Output the (X, Y) coordinate of the center of the cell containing the given text.  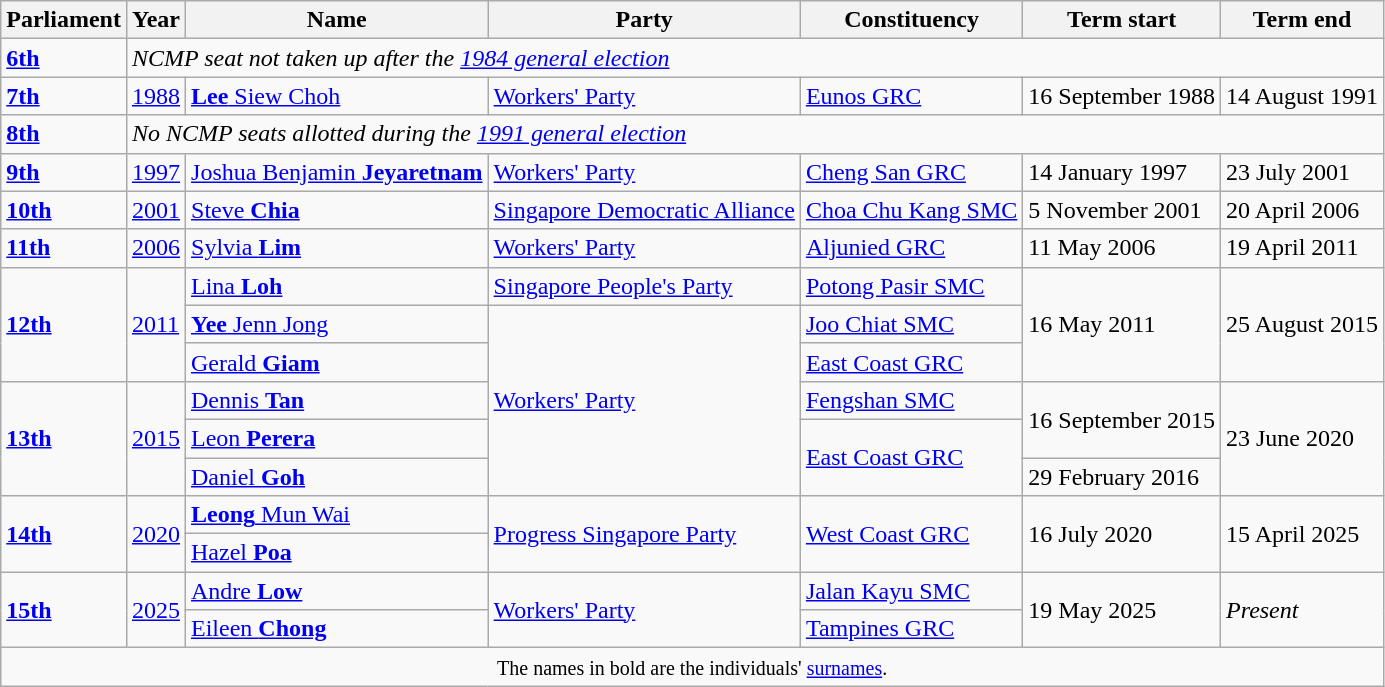
Steve Chia (338, 210)
25 August 2015 (1302, 324)
Progress Singapore Party (644, 534)
2020 (156, 534)
Lee Siew Choh (338, 96)
11th (64, 248)
13th (64, 438)
9th (64, 172)
16 July 2020 (1122, 534)
Fengshan SMC (911, 400)
Lina Loh (338, 286)
20 April 2006 (1302, 210)
No NCMP seats allotted during the 1991 general election (754, 134)
Leon Perera (338, 438)
Gerald Giam (338, 362)
Joshua Benjamin Jeyaretnam (338, 172)
Potong Pasir SMC (911, 286)
2015 (156, 438)
23 July 2001 (1302, 172)
Hazel Poa (338, 553)
Constituency (911, 20)
Joo Chiat SMC (911, 324)
Present (1302, 610)
2025 (156, 610)
19 April 2011 (1302, 248)
11 May 2006 (1122, 248)
Term end (1302, 20)
NCMP seat not taken up after the 1984 general election (754, 58)
7th (64, 96)
Aljunied GRC (911, 248)
Jalan Kayu SMC (911, 591)
2001 (156, 210)
Daniel Goh (338, 477)
14 January 1997 (1122, 172)
Leong Mun Wai (338, 515)
The names in bold are the individuals' surnames. (692, 667)
14th (64, 534)
16 September 2015 (1122, 419)
Sylvia Lim (338, 248)
Cheng San GRC (911, 172)
16 September 1988 (1122, 96)
Eileen Chong (338, 629)
2011 (156, 324)
10th (64, 210)
Tampines GRC (911, 629)
16 May 2011 (1122, 324)
Andre Low (338, 591)
15 April 2025 (1302, 534)
1988 (156, 96)
12th (64, 324)
Choa Chu Kang SMC (911, 210)
Year (156, 20)
23 June 2020 (1302, 438)
Yee Jenn Jong (338, 324)
19 May 2025 (1122, 610)
6th (64, 58)
14 August 1991 (1302, 96)
2006 (156, 248)
Party (644, 20)
5 November 2001 (1122, 210)
Singapore People's Party (644, 286)
Eunos GRC (911, 96)
Term start (1122, 20)
Name (338, 20)
Parliament (64, 20)
Dennis Tan (338, 400)
8th (64, 134)
1997 (156, 172)
Singapore Democratic Alliance (644, 210)
West Coast GRC (911, 534)
29 February 2016 (1122, 477)
15th (64, 610)
